From the cell containing the given text, extract its center point as (x, y) coordinate. 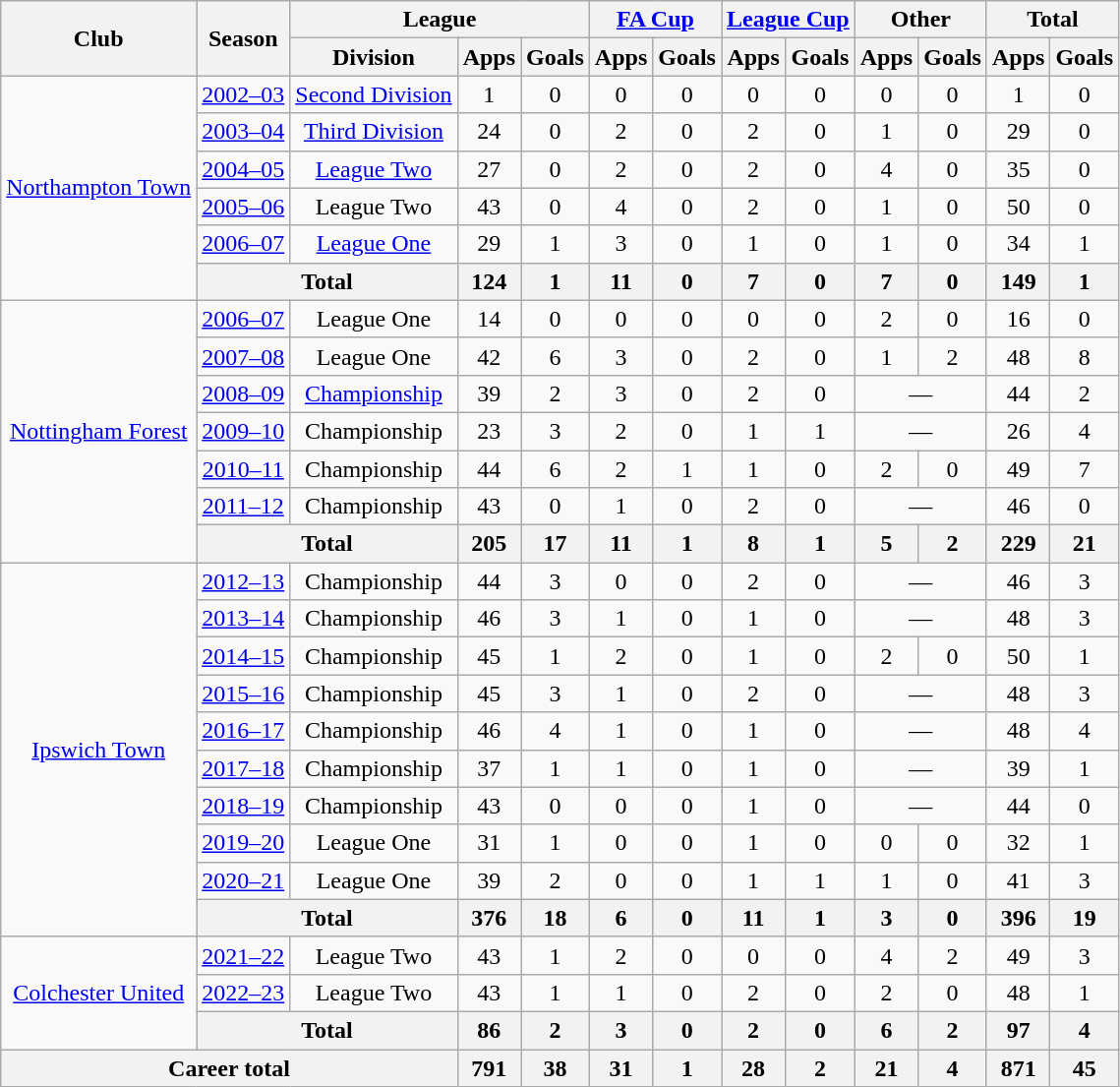
2015–16 (244, 694)
27 (489, 169)
97 (1018, 1030)
871 (1018, 1067)
2003–04 (244, 132)
Club (98, 38)
32 (1018, 843)
League (441, 20)
2005–06 (244, 207)
37 (489, 768)
86 (489, 1030)
2009–10 (244, 431)
League Cup (789, 20)
791 (489, 1067)
23 (489, 431)
2018–19 (244, 806)
14 (489, 319)
2011–12 (244, 507)
2021–22 (244, 955)
396 (1018, 918)
Division (374, 57)
2019–20 (244, 843)
Career total (229, 1067)
Other (920, 20)
2022–23 (244, 993)
Season (244, 38)
Colchester United (98, 993)
124 (489, 281)
2008–09 (244, 393)
Ipswich Town (98, 750)
41 (1018, 880)
19 (1085, 918)
149 (1018, 281)
Northampton Town (98, 188)
18 (556, 918)
2013–14 (244, 619)
Nottingham Forest (98, 431)
376 (489, 918)
35 (1018, 169)
2014–15 (244, 656)
24 (489, 132)
38 (556, 1067)
FA Cup (655, 20)
2010–11 (244, 469)
2016–17 (244, 731)
16 (1018, 319)
17 (556, 544)
Second Division (374, 94)
2002–03 (244, 94)
28 (753, 1067)
2017–18 (244, 768)
2007–08 (244, 356)
42 (489, 356)
26 (1018, 431)
5 (886, 544)
34 (1018, 244)
Third Division (374, 132)
2012–13 (244, 581)
2004–05 (244, 169)
205 (489, 544)
2020–21 (244, 880)
229 (1018, 544)
